Locate the cell with the specified text and output its [x, y] center coordinate. 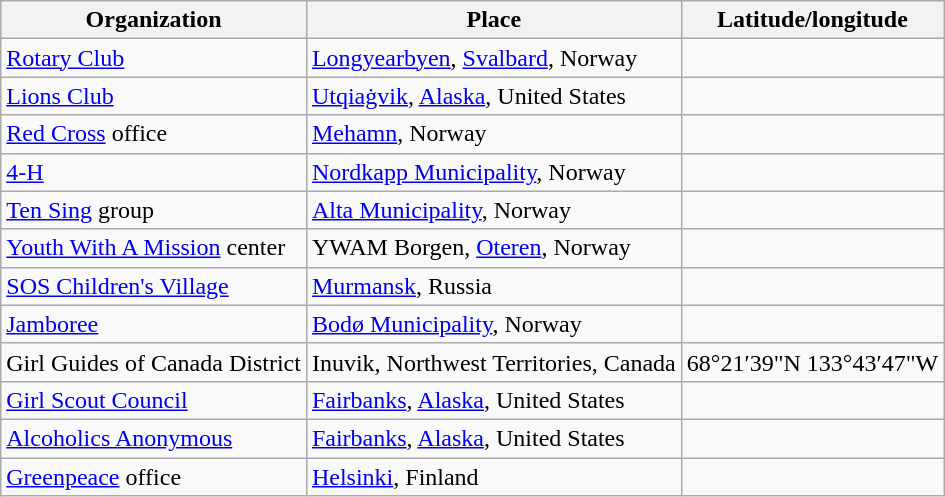
Rotary Club [154, 58]
Alta Municipality, Norway [494, 210]
Nordkapp Municipality, Norway [494, 172]
Red Cross office [154, 134]
Girl Guides of Canada District [154, 362]
Greenpeace office [154, 477]
Inuvik, Northwest Territories, Canada [494, 362]
4-H [154, 172]
Youth With A Mission center [154, 248]
Alcoholics Anonymous [154, 438]
Lions Club [154, 96]
Murmansk, Russia [494, 286]
Latitude/longitude [812, 20]
Longyearbyen, Svalbard, Norway [494, 58]
YWAM Borgen, Oteren, Norway [494, 248]
SOS Children's Village [154, 286]
Organization [154, 20]
Bodø Municipality, Norway [494, 324]
Ten Sing group [154, 210]
Mehamn, Norway [494, 134]
Helsinki, Finland [494, 477]
Girl Scout Council [154, 400]
Place [494, 20]
Utqiaġvik, Alaska, United States [494, 96]
Jamboree [154, 324]
68°21′39"N 133°43′47"W [812, 362]
